Capture the cell that displays the provided text and extract its (X, Y) central coordinate. 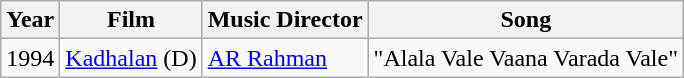
Year (30, 20)
1994 (30, 58)
"Alala Vale Vaana Varada Vale" (526, 58)
Film (131, 20)
Kadhalan (D) (131, 58)
AR Rahman (285, 58)
Music Director (285, 20)
Song (526, 20)
